Provide the (x, y) coordinate of the cell's center where the given text is located.  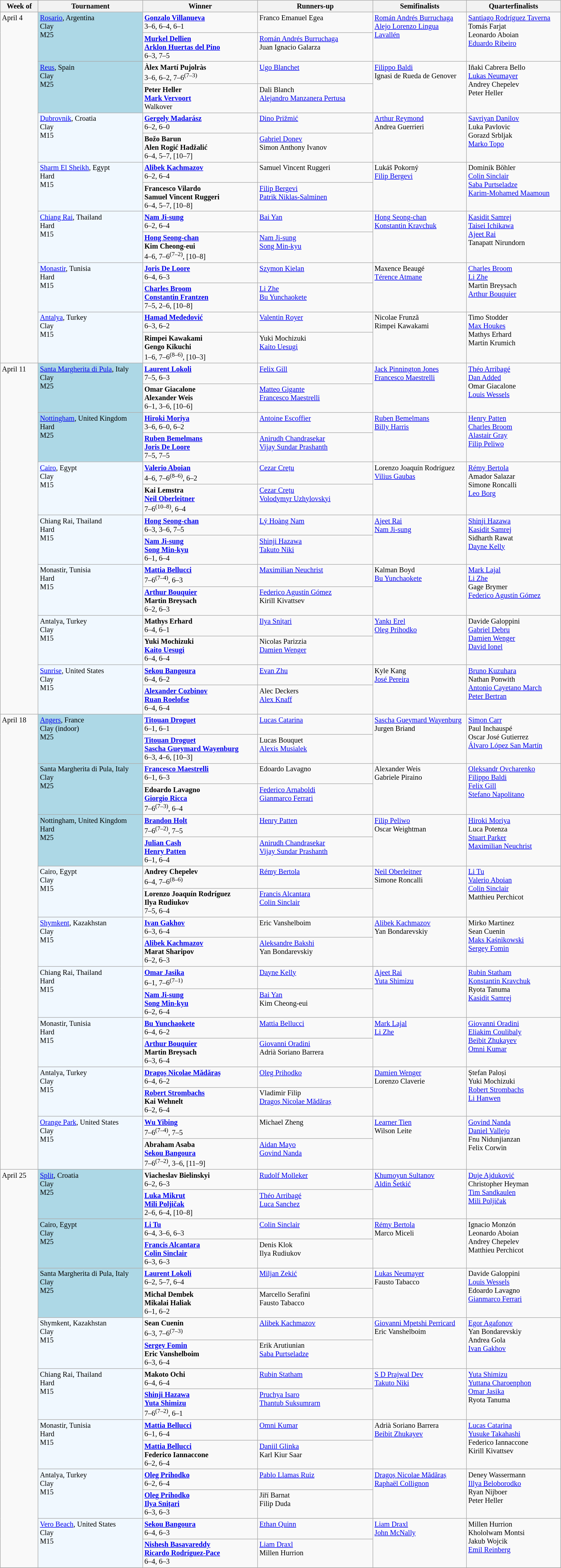
Li Tu Valerio Aboian Colin Sinclair Matthieu Perchicot (514, 892)
Davide Galoppini Louis Wessels Edoardo Lavagno Gianmarco Ferrari (514, 1293)
Francesco Maestrelli 6–1, 6–3 (201, 773)
Lucas Catarina (315, 724)
Michał Dembek Mikalai Haliak 6–1, 6–2 (201, 1303)
Arthur Bouquier Martin Breysach 6–2, 6–3 (201, 601)
Iñaki Cabrera Bello Lukas Neumayer Andrey Chepelev Peter Heller (514, 87)
Ethan Quinn (315, 1529)
Edoardo Lavagno (315, 773)
Oleg Prihodko Ilya Snițari 6–3, 6–3 (201, 1504)
Alibek Kachmazov (315, 1329)
Dragoș Nicolae Mădăraș 6–4, 6–2 (201, 1077)
Àlex Martí Pujolràs 3–6, 6–2, 7–6(7–3) (201, 72)
Cezar Crețu (315, 473)
Santiago Rodríguez Taverna Tomás Farjat Leonardo Aboian Eduardo Ribeiro (514, 37)
Filip Bergevi Patrik Niklas-Salminen (315, 197)
Gabriel Donev Simon Anthony Ivanov (315, 148)
Francesco Vilardo Samuel Vincent Ruggeri 6–4, 5–7, [10–8] (201, 197)
Pruchya Isaro Thantub Suksumrarn (315, 1404)
Dubrovnik, Croatia Clay M15 (91, 137)
Hong Seong-chan Kim Cheong-eui 4–6, 7–6(7–2), [10–8] (201, 247)
Yankı Erel Oleg Prihodko (420, 640)
Maximilian Neuchrist (315, 575)
Egor Agafonov Yan Bondarevskiy Andrea Gola Ivan Gakhov (514, 1343)
Giovanni Oradini Adrià Soriano Barrera (315, 1052)
Dragoș Nicolae Mădăraș Raphaël Collignon (420, 1494)
Kai Lemstra Neil Oberleitner 7–6(10–8), 6–4 (201, 499)
Joris De Loore 6–4, 6–3 (201, 273)
Erik Arutiunian Saba Purtseladze (315, 1354)
Lukas Neumayer Fausto Tabacco (420, 1293)
Nam Ji-sung 6–2, 6–4 (201, 222)
Aleksandre Bakshi Yan Bondarevskiy (315, 952)
Liam Draxl John McNally (420, 1543)
Andrey Chepelev 6–4, 7–6(8–6) (201, 877)
Bai Yan (315, 222)
Millen Hurrion Khololwam Montsi Jakub Wojcik Emil Reinberg (514, 1543)
Bruno Kuzuhara Nathan Ponwith Antonio Cayetano March Peter Bertran (514, 689)
Francis Alcantara Colin Sinclair 6–3, 6–3 (201, 1254)
Théo Arribagé Luca Sanchez (315, 1204)
Filippo Baldi Ignasi de Rueda de Genover (420, 87)
Lukáš Pokorný Filip Bergevi (420, 186)
Román Andrés Burruchaga Alejo Lorenzo Lingua Lavallén (420, 37)
Matteo Gigante Francesco Maestrelli (315, 398)
Marcello Serafini Fausto Tabacco (315, 1303)
Lucas Catarina Yusuke Takahashi Federico Iannaccone Kirill Kivattsev (514, 1444)
Edoardo Lavagno Giorgio Ricca 7–6(7–3), 6–4 (201, 799)
Lorenzo Joaquín Rodríguez Ilya Rudiukov 7–5, 6–4 (201, 903)
Nam Ji-sung Song Min-kyu 6–1, 6–4 (201, 550)
Ajeet Rai Yuta Shimizu (420, 992)
Mirko Martinez Sean Cuenin Maks Kaśnikowski Sergey Fomin (514, 941)
S D Prajwal Dev Takuto Niki (420, 1394)
Semifinalists (420, 6)
Hong Seong-chan 6–3, 3–6, 7–5 (201, 525)
Bu Yunchaokete 6–4, 6–2 (201, 1028)
Titouan Droguet 6–1, 6–1 (201, 724)
Orange Park, United States Clay M15 (91, 1143)
Omni Kumar (315, 1430)
Mark Lajal Li Zhe (420, 1042)
April 25 (19, 1368)
Neil Oberleitner Simone Roncalli (420, 892)
Tournament (91, 6)
Runners-up (315, 6)
April 4 (19, 188)
Giovanni Mpetshi Perricard Eric Vanshelboim (420, 1343)
Li Tu 6–4, 3–6, 6–3 (201, 1229)
Valentin Royer (315, 322)
Felix Gill (315, 373)
Oleg Prihodko 6–2, 6–4 (201, 1479)
Francis Alcantara Colin Sinclair (315, 903)
Sunrise, United States Clay M15 (91, 689)
Jack Pinnington Jones Francesco Maestrelli (420, 387)
Federico Arnaboldi Gianmarco Ferrari (315, 799)
Kasidit Samrej Taisei Ichikawa Ajeet Rai Tanapatt Nirundorn (514, 237)
Valerio Aboian 4–6, 7–6(8–6), 6–2 (201, 473)
Angers, France Clay (indoor) M25 (91, 739)
Yuta Shimizu Yuttana Charoenphon Omar Jasika Ryota Tanuma (514, 1394)
Rubin Statham (315, 1379)
Colin Sinclair (315, 1229)
Yuki Mochizuki Kaito Uesugi (315, 348)
Mattia Bellucci 7–6(7–4), 6–3 (201, 575)
Ajeet Rai Nam Ji-sung (420, 540)
Alexander Cozbinov Ruan Roelofse 6–4, 6–4 (201, 699)
Peter Heller Mark Vervoort Walkover (201, 98)
Mattia Bellucci 6–1, 6–4 (201, 1430)
Henry Patten Charles Broom Alastair Gray Filip Peliwo (514, 437)
Reus, Spain Clay M25 (91, 87)
Alibek Kachmazov Marat Sharipov 6–2, 6–3 (201, 952)
Giovanni Oradini Eliakim Coulibaly Beibit Zhukayev Omni Kumar (514, 1042)
Vero Beach, United States Clay M15 (91, 1543)
Mattia Bellucci Federico Iannaccone 6–2, 6–4 (201, 1455)
Oleksandr Ovcharenko Filippo Baldi Felix Gill Stefano Napolitano (514, 789)
Román Andrés Burruchaga Juan Ignacio Galarza (315, 47)
Dali Blanch Alejandro Manzanera Pertusa (315, 98)
Kalman Boyd Bu Yunchaokete (420, 590)
Lý Hoàng Nam (315, 525)
Miljan Zekić (315, 1278)
Nicolae Frunză Rimpei Kawakami (420, 337)
Božo Barun Alen Rogić Hadžalić 6–4, 5–7, [10–7] (201, 148)
Szymon Kielan (315, 273)
Michael Zheng (315, 1127)
Luka Mikrut Mili Poljičak 2–6, 6–4, [10–8] (201, 1204)
Deney Wassermann Illya Beloborodko Ryan Nijboer Peter Heller (514, 1494)
Arthur Bouquier Martin Breysach 6–3, 6–4 (201, 1052)
Shinji Hazawa Kasidit Samrej Sidharth Rawat Dayne Kelly (514, 540)
Winner (201, 6)
Mathys Erhard 6–4, 6–1 (201, 626)
Dino Prižmić (315, 123)
Samuel Vincent Ruggeri (315, 172)
Sekou Bangoura 6–4, 6–3 (201, 1529)
Rubin Statham Konstantin Kravchuk Ryota Tanuma Kasidit Samrej (514, 992)
Julian Cash Henry Patten 6–1, 6–4 (201, 851)
Hiroki Moriya Luca Potenza Stuart Parker Maximilian Neuchrist (514, 840)
Laurent Lokoli 7–5, 6–3 (201, 373)
Dominik Böhler Colin Sinclair Saba Purtseladze Karim-Mohamed Maamoun (514, 186)
Henry Patten (315, 826)
Mattia Bellucci (315, 1028)
Adrià Soriano Barrera Beibit Zhukayev (420, 1444)
Théo Arribagé Dan Added Omar Giacalone Louis Wessels (514, 387)
Aidan Mayo Govind Nanda (315, 1154)
Antoine Escoffier (315, 422)
April 18 (19, 942)
Federico Agustín Gómez Kirill Kivattsev (315, 601)
Nam Ji-sung Song Min-kyu 6–2, 6–4 (201, 1003)
Nam Ji-sung Song Min-kyu (315, 247)
Omar Jasika 6–1, 7–6(7–1) (201, 977)
Hiroki Moriya 3–6, 6–0, 6–2 (201, 422)
Pablo Llamas Ruiz (315, 1479)
Ilya Snițari (315, 626)
Rémy Bertola (315, 877)
Brandon Holt 7–6(7–2), 7–5 (201, 826)
Bai Yan Kim Cheong-eui (315, 1003)
Ignacio Monzón Leonardo Aboian Andrey Chepelev Matthieu Perchicot (514, 1243)
Jiří Barnat Filip Duda (315, 1504)
Govind Nanda Daniel Vallejo Fnu Nidunjianzan Felix Corwin (514, 1143)
Learner Tien Wilson Leite (420, 1143)
Alec Deckers Alex Knaff (315, 699)
Cezar Crețu Volodymyr Uzhylovskyi (315, 499)
Mark Lajal Li Zhe Gage Brymer Federico Agustín Gómez (514, 590)
Vladimir Filip Dragoș Nicolae Mădăraș (315, 1102)
Ivan Gakhov 6–3, 6–4 (201, 927)
Lorenzo Joaquín Rodríguez Vilius Gaubas (420, 488)
Charles Broom Li Zhe Martin Breysach Arthur Bouquier (514, 287)
Wu Yibing 7–6(7–4), 7–5 (201, 1127)
Damien Wenger Lorenzo Claverie (420, 1091)
Li Zhe Bu Yunchaokete (315, 297)
Murkel Dellien Arklon Huertas del Pino 6–3, 7–5 (201, 47)
Alibek Kachmazov 6–2, 6–4 (201, 172)
Quarterfinalists (514, 6)
Cairo, Egypt Clay M25 (91, 1243)
Sascha Gueymard Wayenburg Jurgen Briand (420, 739)
Rémy Bertola Amador Salazar Simone Roncalli Leo Borg (514, 488)
Simon Carr Paul Inchauspé Oscar José Gutierrez Álvaro López San Martín (514, 739)
Sekou Bangoura 6–4, 6–2 (201, 675)
Ruben Bemelmans Joris De Loore 7–5, 7–5 (201, 447)
Laurent Lokoli 6–2, 5–7, 6–4 (201, 1278)
Split, Croatia Clay M25 (91, 1194)
Sergey Fomin Eric Vanshelboim 6–3, 6–4 (201, 1354)
Rudolf Molleker (315, 1180)
Timo Stodder Max Houkes Mathys Erhard Martin Krumich (514, 337)
Gonzalo Villanueva 3–6, 6–4, 6–1 (201, 22)
Shinji Hazawa Yuta Shimizu 7–6(7–2), 6–1 (201, 1404)
Titouan Droguet Sascha Gueymard Wayenburg 6–3, 4–6, [10–3] (201, 749)
Eric Vanshelboim (315, 927)
Evan Zhu (315, 675)
Week of (19, 6)
Liam Draxl Millen Hurrion (315, 1553)
Ruben Bemelmans Billy Harris (420, 437)
Hong Seong-chan Konstantin Kravchuk (420, 237)
Viacheslav Bielinskyi 6–2, 6–3 (201, 1180)
Rosario, Argentina Clay M25 (91, 37)
April 11 (19, 538)
Savriyan Danilov Luka Pavlovic Gorazd Srbljak Marko Topo (514, 137)
Shinji Hazawa Takuto Niki (315, 550)
Robert Strombachs Kai Wehnelt 6–2, 6–4 (201, 1102)
Omar Giacalone Alexander Weis 6–1, 3–6, [10–6] (201, 398)
Kyle Kang José Pereira (420, 689)
Oleg Prihodko (315, 1077)
Sean Cuenin 6–3, 7–6(7–3) (201, 1329)
Rémy Bertola Marco Miceli (420, 1243)
Khumoyun Sultanov Aldin Šetkić (420, 1194)
Ștefan Paloși Yuki Mochizuki Robert Strombachs Li Hanwen (514, 1091)
Lucas Bouquet Alexis Musialek (315, 749)
Ugo Blanchet (315, 72)
Nicolas Parizzia Damien Wenger (315, 650)
Makoto Ochi 6–4, 6–4 (201, 1379)
Alibek Kachmazov Yan Bondarevskiy (420, 941)
Denis Klok Ilya Rudiukov (315, 1254)
Yuki Mochizuki Kaito Uesugi 6–4, 6–4 (201, 650)
Franco Emanuel Egea (315, 22)
Maxence Beaugé Térence Atmane (420, 287)
Daniil Glinka Karl Kiur Saar (315, 1455)
Charles Broom Constantin Frantzen 7–5, 2–6, [10–8] (201, 297)
Abraham Asaba Sekou Bangoura 7–6(7–2), 3–6, [11–9] (201, 1154)
Duje Ajduković Christopher Heyman Tim Sandkaulen Mili Poljičak (514, 1194)
Hamad Međedović 6–3, 6–2 (201, 322)
Alexander Weis Gabriele Piraino (420, 789)
Gergely Madarász 6–2, 6–0 (201, 123)
Dayne Kelly (315, 977)
Filip Peliwo Oscar Weightman (420, 840)
Davide Galoppini Gabriel Debru Damien Wenger David Ionel (514, 640)
Nishesh Basavareddy Ricardo Rodríguez-Pace 6–4, 6–3 (201, 1553)
Arthur Reymond Andrea Guerrieri (420, 137)
Rimpei Kawakami Gengo Kikuchi 1–6, 7–6(8–6), [10–3] (201, 348)
Sharm El Sheikh, Egypt Hard M15 (91, 186)
